Find where the given text appears and provide that cell's center as (X, Y) coordinate. 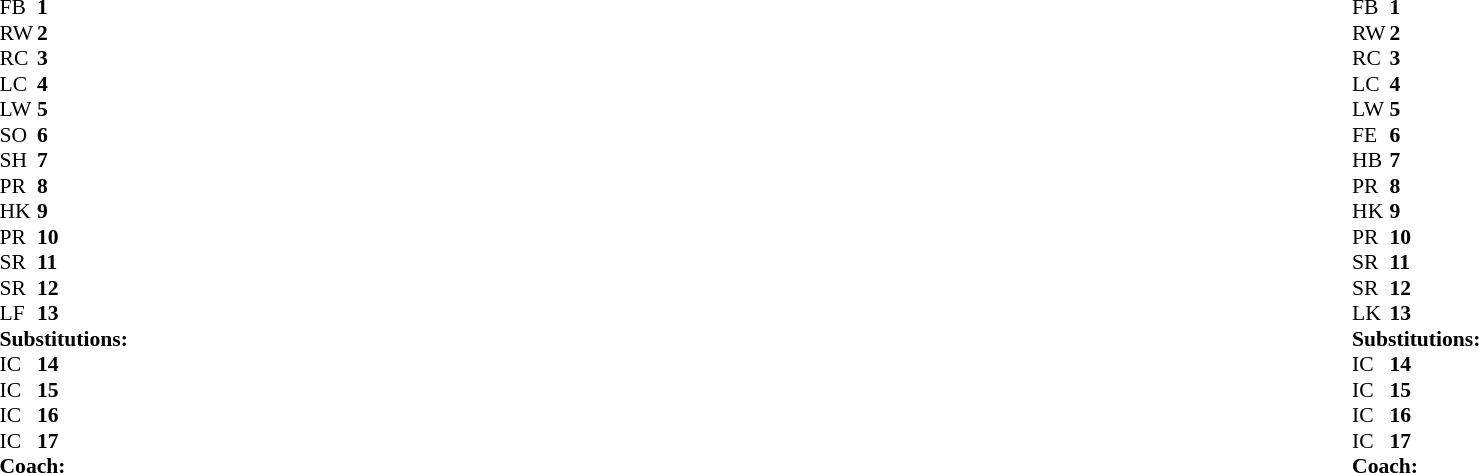
SO (19, 135)
FE (1371, 135)
LK (1371, 313)
Substitutions: (64, 339)
LF (19, 313)
SH (19, 161)
HB (1371, 161)
